Capture the cell that displays the provided text and extract its (X, Y) central coordinate. 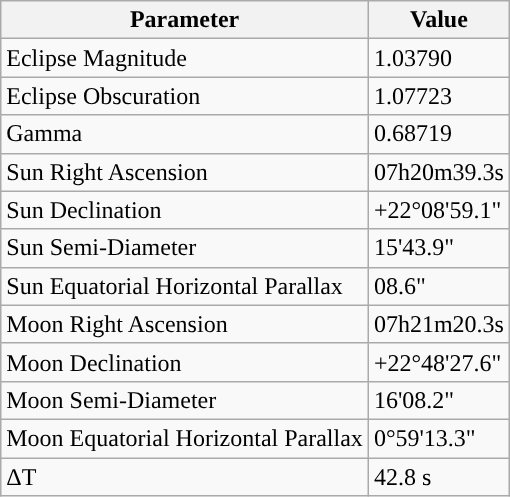
0°59'13.3" (438, 438)
+22°08'59.1" (438, 210)
Sun Right Ascension (185, 172)
0.68719 (438, 134)
+22°48'27.6" (438, 362)
16'08.2" (438, 400)
07h20m39.3s (438, 172)
1.07723 (438, 96)
Gamma (185, 134)
Sun Equatorial Horizontal Parallax (185, 286)
Sun Semi-Diameter (185, 248)
Value (438, 20)
42.8 s (438, 477)
Moon Declination (185, 362)
1.03790 (438, 58)
Parameter (185, 20)
Sun Declination (185, 210)
08.6" (438, 286)
Moon Equatorial Horizontal Parallax (185, 438)
Moon Semi-Diameter (185, 400)
ΔT (185, 477)
15'43.9" (438, 248)
Moon Right Ascension (185, 324)
07h21m20.3s (438, 324)
Eclipse Obscuration (185, 96)
Eclipse Magnitude (185, 58)
